Return (X, Y) of the center of cell containing provided text 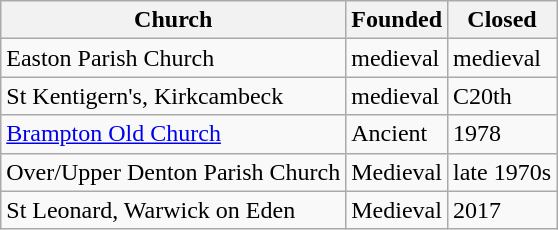
1978 (502, 134)
Closed (502, 20)
C20th (502, 96)
St Kentigern's, Kirkcambeck (174, 96)
Brampton Old Church (174, 134)
Ancient (397, 134)
Over/Upper Denton Parish Church (174, 172)
Easton Parish Church (174, 58)
Founded (397, 20)
2017 (502, 210)
Church (174, 20)
St Leonard, Warwick on Eden (174, 210)
late 1970s (502, 172)
